Locate the cell with the specified text and output its (X, Y) center coordinate. 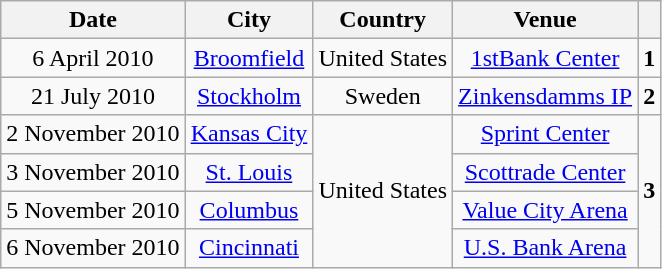
U.S. Bank Arena (546, 248)
3 November 2010 (93, 172)
Stockholm (249, 96)
Columbus (249, 210)
City (249, 20)
St. Louis (249, 172)
Zinkensdamms IP (546, 96)
6 November 2010 (93, 248)
1 (650, 58)
Kansas City (249, 134)
2 (650, 96)
6 April 2010 (93, 58)
2 November 2010 (93, 134)
Cincinnati (249, 248)
Sweden (383, 96)
Broomfield (249, 58)
Country (383, 20)
Scottrade Center (546, 172)
5 November 2010 (93, 210)
21 July 2010 (93, 96)
Date (93, 20)
Sprint Center (546, 134)
3 (650, 191)
Value City Arena (546, 210)
Venue (546, 20)
1stBank Center (546, 58)
